Return the [X, Y] coordinate for the center point of the cell that contains the specified text.  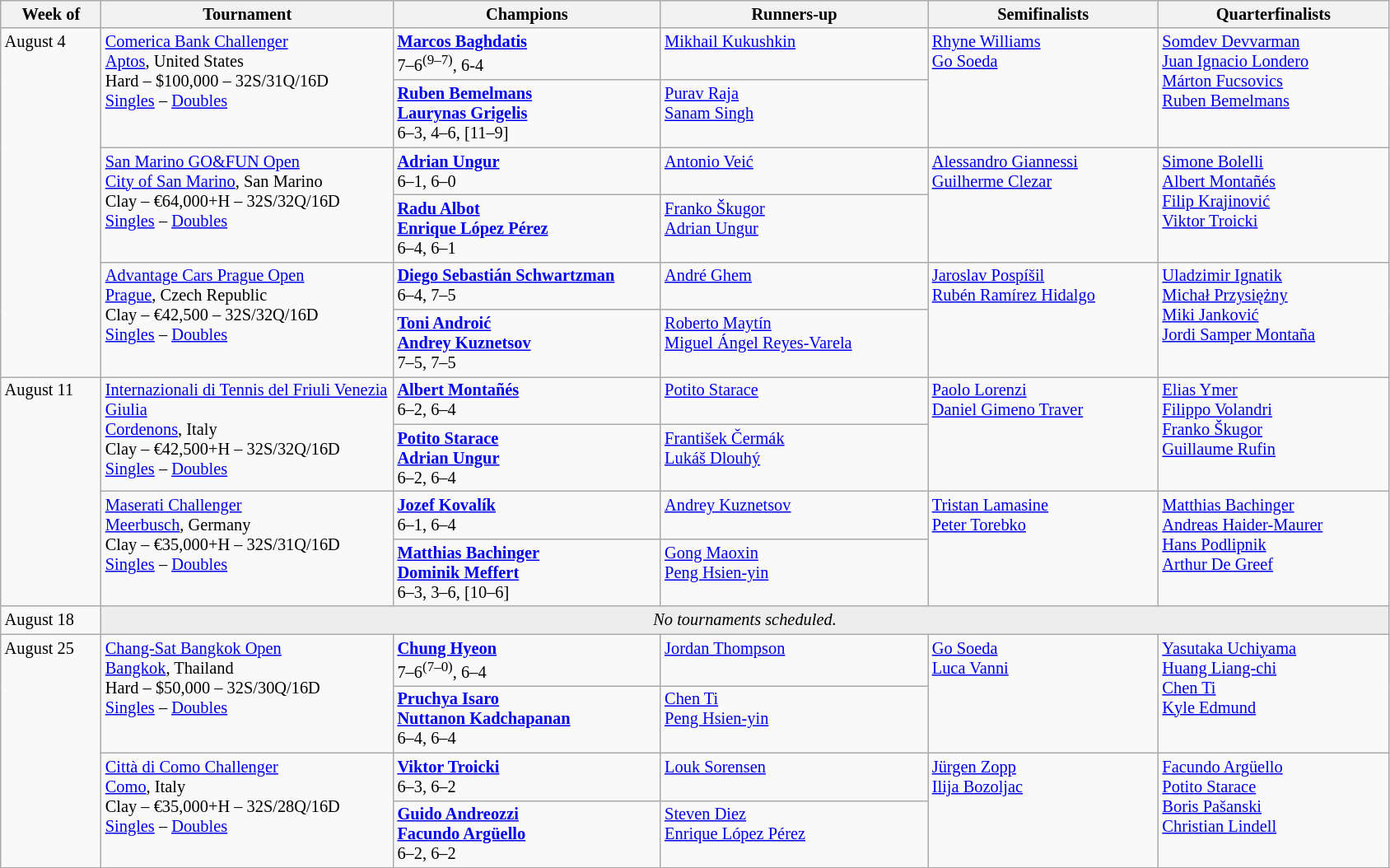
Guido Andreozzi Facundo Argüello 6–2, 6–2 [527, 834]
August 4 [51, 203]
August 11 [51, 491]
Somdev Devvarman Juan Ignacio Londero Márton Fucsovics Ruben Bemelmans [1274, 87]
Franko Škugor Adrian Ungur [794, 228]
André Ghem [794, 286]
Runners-up [794, 14]
Diego Sebastián Schwartzman6–4, 7–5 [527, 286]
Marcos Baghdatis7–6(9–7), 6-4 [527, 54]
František Čermák Lukáš Dlouhý [794, 458]
Città di Como Challenger Como, Italy Clay – €35,000+H – 32S/28Q/16D Singles – Doubles [247, 810]
No tournaments scheduled. [744, 620]
Chung Hyeon 7–6(7–0), 6–4 [527, 660]
Albert Montañés6–2, 6–4 [527, 400]
Maserati Challenger Meerbusch, Germany Clay – €35,000+H – 32S/31Q/16D Singles – Doubles [247, 548]
Alessandro Giannessi Guilherme Clezar [1043, 204]
Gong Maoxin Peng Hsien-yin [794, 572]
Simone Bolelli Albert Montañés Filip Krajinović Viktor Troicki [1274, 204]
Tournament [247, 14]
Uladzimir Ignatik Michał Przysiężny Miki Janković Jordi Samper Montaña [1274, 320]
Purav Raja Sanam Singh [794, 114]
Facundo Argüello Potito Starace Boris Pašanski Christian Lindell [1274, 810]
Yasutaka Uchiyama Huang Liang-chi Chen Ti Kyle Edmund [1274, 693]
Roberto Maytín Miguel Ángel Reyes-Varela [794, 343]
Chen Ti Peng Hsien-yin [794, 719]
Potito Starace Adrian Ungur6–2, 6–4 [527, 458]
Jaroslav Pospíšil Rubén Ramírez Hidalgo [1043, 320]
Advantage Cars Prague Open Prague, Czech Republic Clay – €42,500 – 32S/32Q/16D Singles – Doubles [247, 320]
Mikhail Kukushkin [794, 54]
Pruchya Isaro Nuttanon Kadchapanan 6–4, 6–4 [527, 719]
San Marino GO&FUN Open City of San Marino, San Marino Clay – €64,000+H – 32S/32Q/16D Singles – Doubles [247, 204]
Jordan Thompson [794, 660]
Jürgen Zopp Ilija Bozoljac [1043, 810]
Radu Albot Enrique López Pérez6–4, 6–1 [527, 228]
August 25 [51, 751]
Matthias Bachinger Andreas Haider-Maurer Hans Podlipnik Arthur De Greef [1274, 548]
Semifinalists [1043, 14]
Tristan Lamasine Peter Torebko [1043, 548]
Elias Ymer Filippo Volandri Franko Škugor Guillaume Rufin [1274, 433]
Viktor Troicki 6–3, 6–2 [527, 777]
Quarterfinalists [1274, 14]
Ruben Bemelmans Laurynas Grigelis 6–3, 4–6, [11–9] [527, 114]
Potito Starace [794, 400]
Comerica Bank Challenger Aptos, United States Hard – $100,000 – 32S/31Q/16D Singles – Doubles [247, 87]
Internazionali di Tennis del Friuli Venezia Giulia Cordenons, Italy Clay – €42,500+H – 32S/32Q/16D Singles – Doubles [247, 433]
August 18 [51, 620]
Louk Sorensen [794, 777]
Week of [51, 14]
Andrey Kuznetsov [794, 516]
Rhyne Williams Go Soeda [1043, 87]
Chang-Sat Bangkok Open Bangkok, Thailand Hard – $50,000 – 32S/30Q/16D Singles – Doubles [247, 693]
Toni Androić Andrey Kuznetsov7–5, 7–5 [527, 343]
Jozef Kovalík 6–1, 6–4 [527, 516]
Go Soeda Luca Vanni [1043, 693]
Champions [527, 14]
Steven Diez Enrique López Pérez [794, 834]
Antonio Veić [794, 171]
Paolo Lorenzi Daniel Gimeno Traver [1043, 433]
Adrian Ungur6–1, 6–0 [527, 171]
Matthias Bachinger Dominik Meffert 6–3, 3–6, [10–6] [527, 572]
